Identify which cell holds the provided text, then report its [x, y] central coordinate. 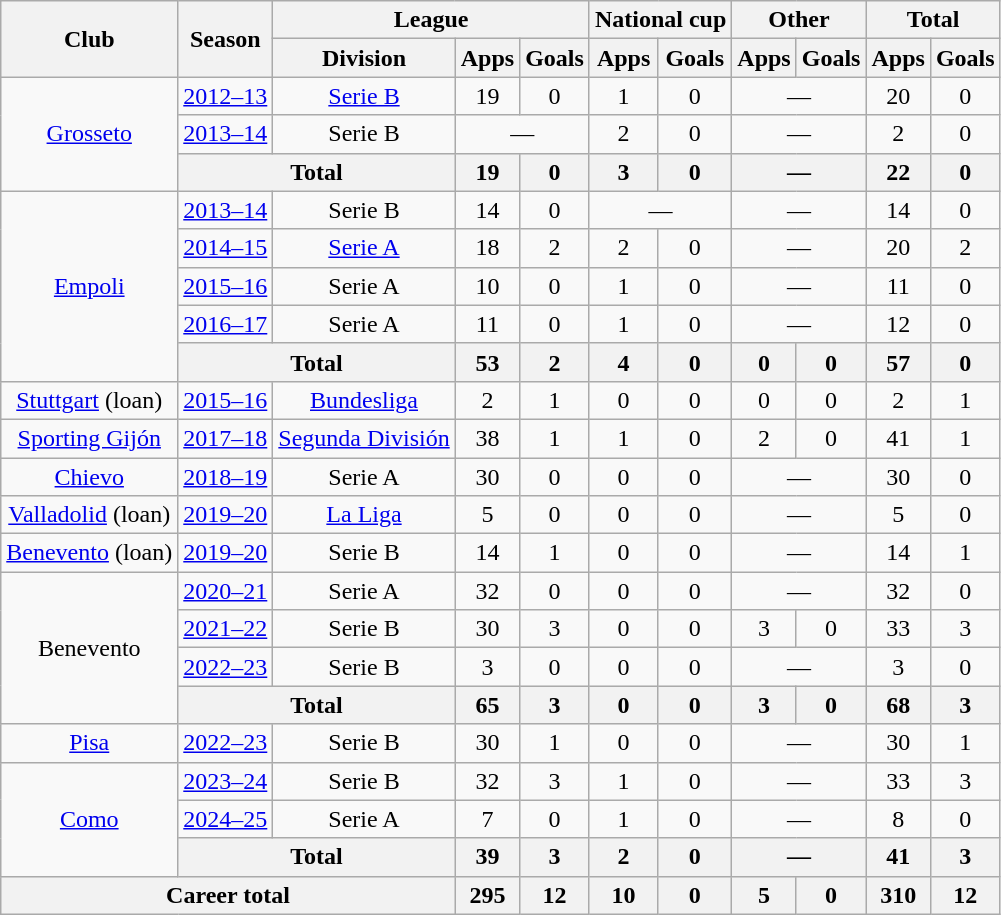
League [432, 20]
Stuttgart (loan) [90, 400]
8 [898, 819]
Segunda División [364, 438]
2021–22 [226, 629]
310 [898, 895]
Other [799, 20]
Division [364, 58]
2014–15 [226, 248]
22 [898, 172]
Chievo [90, 477]
Benevento (loan) [90, 553]
38 [487, 438]
La Liga [364, 515]
Empoli [90, 286]
2018–19 [226, 477]
18 [487, 248]
4 [623, 362]
68 [898, 705]
39 [487, 857]
National cup [660, 20]
Como [90, 819]
2024–25 [226, 819]
53 [487, 362]
7 [487, 819]
Bundesliga [364, 400]
65 [487, 705]
295 [487, 895]
Season [226, 39]
Pisa [90, 743]
Sporting Gijón [90, 438]
Valladolid (loan) [90, 515]
Career total [228, 895]
Club [90, 39]
2020–21 [226, 591]
2017–18 [226, 438]
Benevento [90, 648]
2012–13 [226, 96]
2016–17 [226, 324]
Grosseto [90, 134]
2023–24 [226, 781]
57 [898, 362]
